Provide the (X, Y) coordinate of the cell's center where the given text is located.  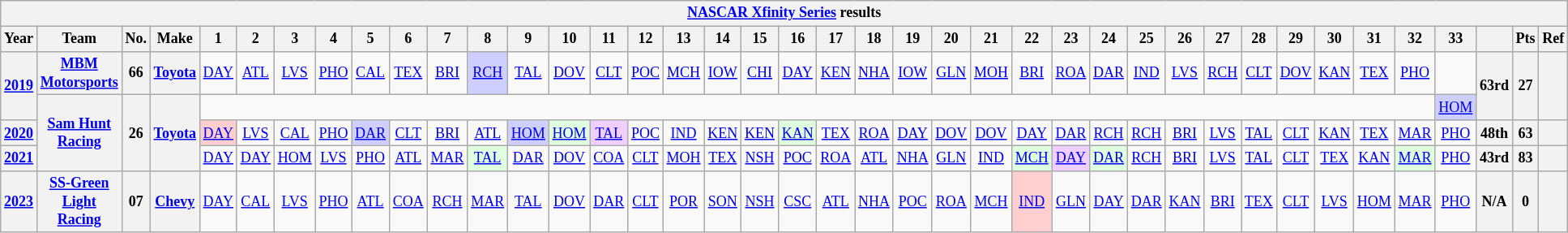
15 (760, 39)
MBM Motorsports (79, 73)
20 (951, 39)
2021 (19, 157)
10 (569, 39)
5 (371, 39)
N/A (1494, 201)
2019 (19, 86)
24 (1109, 39)
3 (295, 39)
16 (797, 39)
4 (334, 39)
14 (723, 39)
2023 (19, 201)
25 (1146, 39)
9 (528, 39)
6 (408, 39)
SON (723, 201)
29 (1296, 39)
8 (488, 39)
22 (1032, 39)
43rd (1494, 157)
19 (912, 39)
Pts (1525, 39)
CSC (797, 201)
SS-Green Light Racing (79, 201)
48th (1494, 133)
Ref (1553, 39)
Chevy (175, 201)
18 (874, 39)
Year (19, 39)
31 (1374, 39)
1 (218, 39)
66 (136, 73)
2020 (19, 133)
Sam Hunt Racing (79, 133)
23 (1071, 39)
17 (836, 39)
12 (646, 39)
NASCAR Xfinity Series results (784, 13)
13 (684, 39)
POR (684, 201)
83 (1525, 157)
2 (255, 39)
30 (1335, 39)
Make (175, 39)
7 (447, 39)
32 (1415, 39)
Team (79, 39)
CHI (760, 73)
33 (1455, 39)
63 (1525, 133)
0 (1525, 201)
No. (136, 39)
63rd (1494, 86)
11 (609, 39)
21 (992, 39)
28 (1259, 39)
07 (136, 201)
